Determine the (X, Y) coordinate at the center of the cell enclosing the given text.  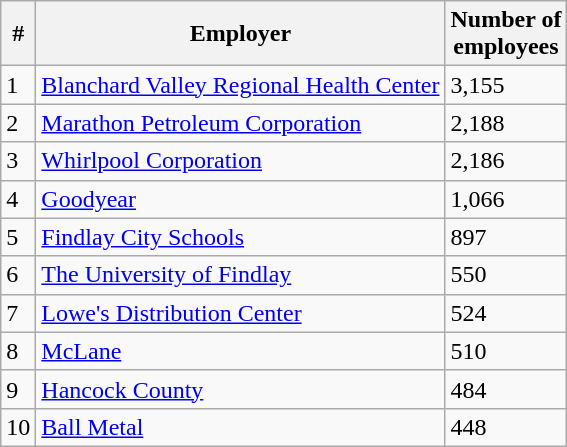
Blanchard Valley Regional Health Center (240, 85)
524 (506, 313)
510 (506, 351)
9 (18, 389)
Hancock County (240, 389)
448 (506, 427)
2,188 (506, 123)
897 (506, 237)
4 (18, 199)
1 (18, 85)
The University of Findlay (240, 275)
3 (18, 161)
6 (18, 275)
5 (18, 237)
3,155 (506, 85)
Whirlpool Corporation (240, 161)
8 (18, 351)
Ball Metal (240, 427)
Marathon Petroleum Corporation (240, 123)
1,066 (506, 199)
Number ofemployees (506, 34)
7 (18, 313)
# (18, 34)
2 (18, 123)
484 (506, 389)
Employer (240, 34)
Lowe's Distribution Center (240, 313)
2,186 (506, 161)
Findlay City Schools (240, 237)
McLane (240, 351)
Goodyear (240, 199)
10 (18, 427)
550 (506, 275)
